Output the [x, y] coordinate of the center of the cell containing the given text.  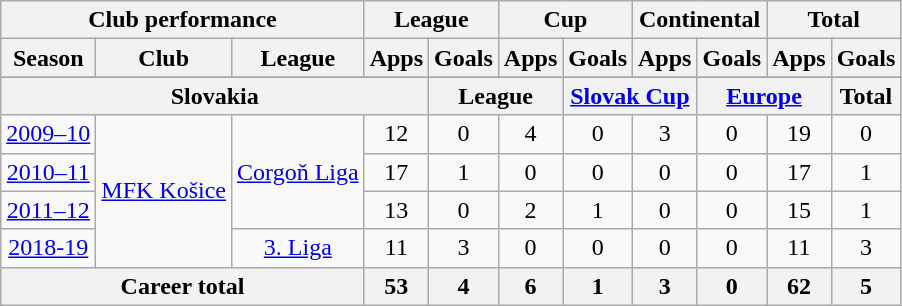
53 [396, 286]
MFK Košice [164, 191]
Slovak Cup [630, 96]
Continental [700, 20]
2018-19 [48, 248]
3. Liga [298, 248]
Season [48, 58]
5 [866, 286]
Slovakia [215, 96]
62 [799, 286]
2009–10 [48, 134]
13 [396, 210]
Europe [764, 96]
2011–12 [48, 210]
Corgoň Liga [298, 172]
2 [530, 210]
6 [530, 286]
Career total [182, 286]
19 [799, 134]
Club [164, 58]
Cup [565, 20]
2010–11 [48, 172]
12 [396, 134]
Club performance [182, 20]
15 [799, 210]
